Find where the given text appears and provide that cell's center as [X, Y] coordinate. 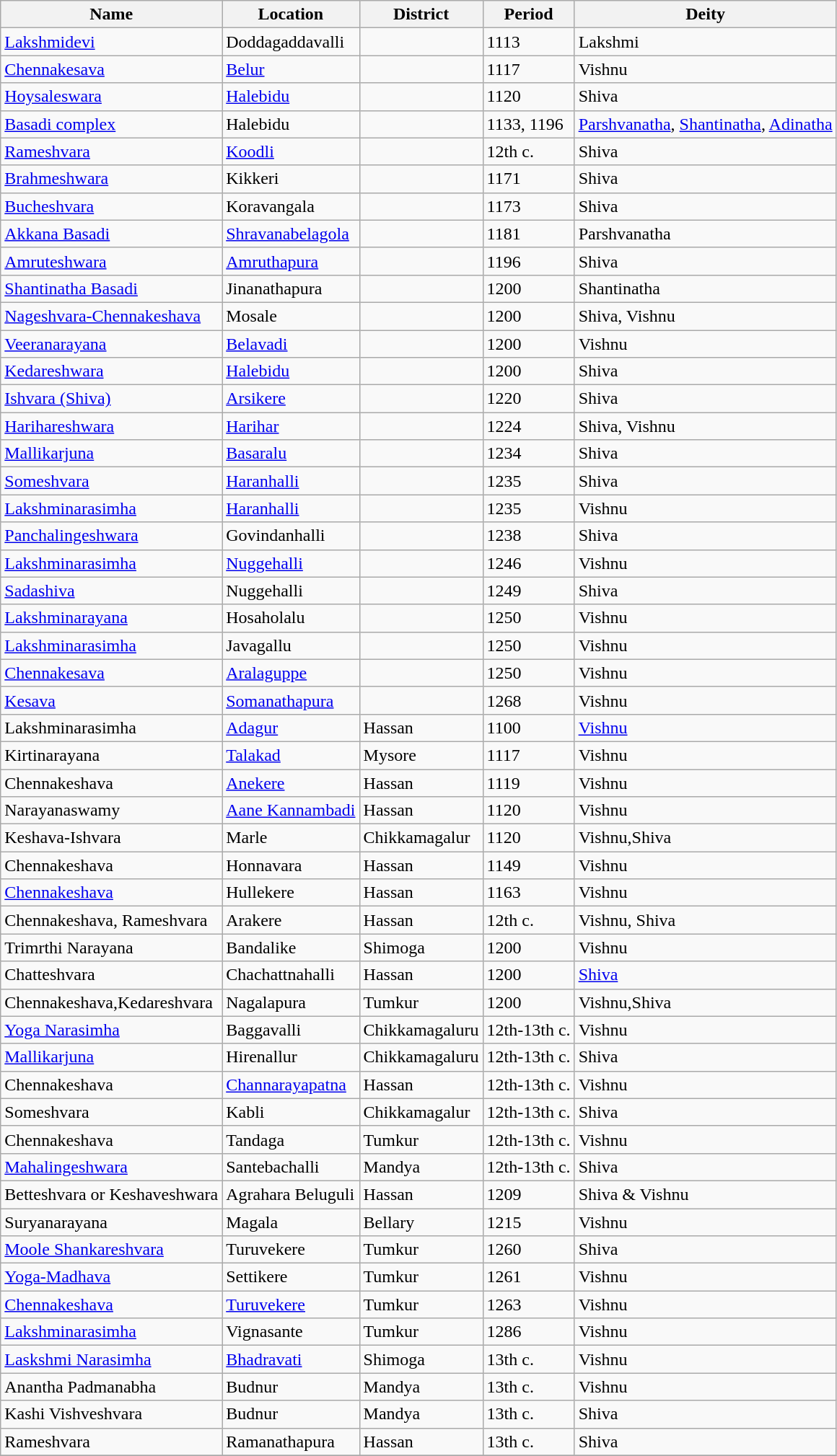
Anekere [291, 782]
1181 [528, 234]
Ramanathapura [291, 1442]
Mosale [291, 316]
1220 [528, 399]
Lakshminarayana [111, 618]
1215 [528, 1222]
1196 [528, 261]
Bucheshvara [111, 206]
Trimrthi Narayana [111, 948]
1249 [528, 591]
Channarayapatna [291, 1085]
1260 [528, 1250]
Laskshmi Narasimha [111, 1359]
1209 [528, 1194]
1261 [528, 1277]
Kesava [111, 700]
Shiva & Vishnu [706, 1194]
Ishvara (Shiva) [111, 399]
1100 [528, 728]
Lakshmidevi [111, 42]
Shantinatha [706, 288]
Arsikere [291, 399]
1119 [528, 782]
Chennakeshava, Rameshvara [111, 920]
Baggavalli [291, 1030]
Doddagaddavalli [291, 42]
Magala [291, 1222]
Name [111, 14]
Bhadravati [291, 1359]
Hirenallur [291, 1057]
Amruteshwara [111, 261]
Yoga Narasimha [111, 1030]
Harihareshwara [111, 426]
Shantinatha Basadi [111, 288]
Santebachalli [291, 1167]
Veeranarayana [111, 344]
Moole Shankareshvara [111, 1250]
Location [291, 14]
Somanathapura [291, 700]
Amruthapura [291, 261]
Belur [291, 69]
Nagalapura [291, 1002]
Javagallu [291, 645]
1133, 1196 [528, 124]
Akkana Basadi [111, 234]
Betteshvara or Keshaveshwara [111, 1194]
Keshava-Ishvara [111, 838]
Aralaguppe [291, 673]
1171 [528, 179]
Parshvanatha, Shantinatha, Adinatha [706, 124]
Period [528, 14]
Panchalingeshwara [111, 536]
Kashi Vishveshvara [111, 1414]
1246 [528, 563]
Brahmeshwara [111, 179]
Marle [291, 838]
Chennakeshava,Kedareshvara [111, 1002]
Mysore [421, 755]
1234 [528, 454]
1163 [528, 893]
Lakshmi [706, 42]
Suryanarayana [111, 1222]
Govindanhalli [291, 536]
1286 [528, 1332]
Basaralu [291, 454]
Koodli [291, 151]
Harihar [291, 426]
Talakad [291, 755]
1268 [528, 700]
Honnavara [291, 865]
1113 [528, 42]
Bellary [421, 1222]
Hosaholalu [291, 618]
Koravangala [291, 206]
Chatteshvara [111, 975]
1224 [528, 426]
Sadashiva [111, 591]
Chachattnahalli [291, 975]
1263 [528, 1305]
Shravanabelagola [291, 234]
Yoga-Madhava [111, 1277]
Vignasante [291, 1332]
Jinanathapura [291, 288]
Bandalike [291, 948]
Deity [706, 14]
Kirtinarayana [111, 755]
1149 [528, 865]
District [421, 14]
Agrahara Beluguli [291, 1194]
Vishnu, Shiva [706, 920]
Anantha Padmanabha [111, 1387]
Hullekere [291, 893]
Narayanaswamy [111, 811]
Settikere [291, 1277]
1173 [528, 206]
Kabli [291, 1112]
Hoysaleswara [111, 97]
Nageshvara-Chennakeshava [111, 316]
Basadi complex [111, 124]
Mahalingeshwara [111, 1167]
1238 [528, 536]
Arakere [291, 920]
Parshvanatha [706, 234]
Tandaga [291, 1139]
Adagur [291, 728]
Belavadi [291, 344]
Kikkeri [291, 179]
Aane Kannambadi [291, 811]
Kedareshwara [111, 371]
